Return the [X, Y] coordinate for the center point of the cell that contains the specified text.  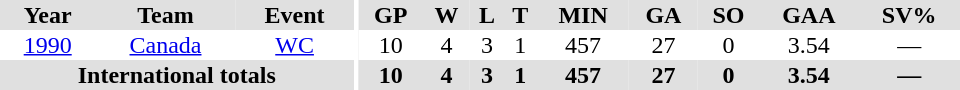
International totals [177, 75]
W [446, 15]
GAA [808, 15]
GA [664, 15]
GP [391, 15]
Event [295, 15]
MIN [583, 15]
SV% [909, 15]
L [486, 15]
SO [729, 15]
T [520, 15]
WC [295, 45]
Canada [165, 45]
Team [165, 15]
Year [48, 15]
1990 [48, 45]
